For the text-containing cell, return its midpoint in (X, Y) coordinate format. 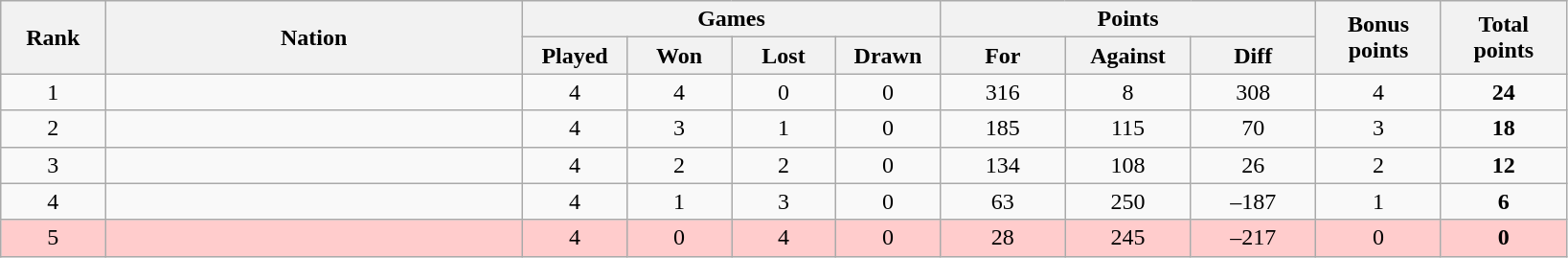
250 (1128, 201)
316 (1002, 92)
For (1002, 56)
28 (1002, 238)
Totalpoints (1504, 37)
245 (1128, 238)
Nation (314, 37)
308 (1253, 92)
185 (1002, 129)
–217 (1253, 238)
8 (1128, 92)
Against (1128, 56)
Played (575, 56)
Drawn (887, 56)
Bonuspoints (1379, 37)
–187 (1253, 201)
108 (1128, 165)
115 (1128, 129)
63 (1002, 201)
18 (1504, 129)
5 (54, 238)
Rank (54, 37)
24 (1504, 92)
Points (1127, 19)
Games (732, 19)
Won (680, 56)
6 (1504, 201)
70 (1253, 129)
Lost (784, 56)
26 (1253, 165)
Diff (1253, 56)
134 (1002, 165)
12 (1504, 165)
